Return [X, Y] of the center of cell containing provided text 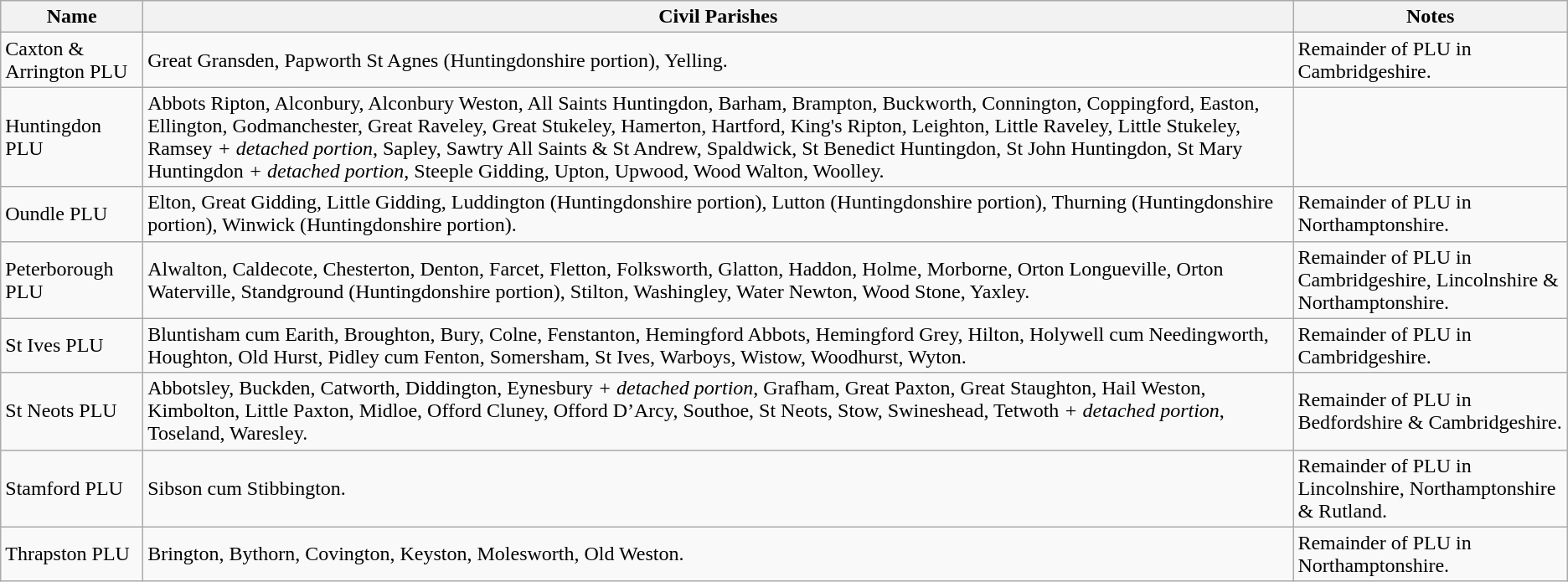
St Ives PLU [72, 345]
Great Gransden, Papworth St Agnes (Huntingdonshire portion), Yelling. [719, 60]
Peterborough PLU [72, 280]
Name [72, 17]
Huntingdon PLU [72, 137]
Notes [1431, 17]
Oundle PLU [72, 214]
Brington, Bythorn, Covington, Keyston, Molesworth, Old Weston. [719, 554]
St Neots PLU [72, 411]
Remainder of PLU in Lincolnshire, Northamptonshire & Rutland. [1431, 488]
Civil Parishes [719, 17]
Stamford PLU [72, 488]
Remainder of PLU in Cambridgeshire, Lincolnshire & Northamptonshire. [1431, 280]
Caxton & Arrington PLU [72, 60]
Sibson cum Stibbington. [719, 488]
Thrapston PLU [72, 554]
Remainder of PLU in Bedfordshire & Cambridgeshire. [1431, 411]
